From the cell containing the given text, extract its center point as [X, Y] coordinate. 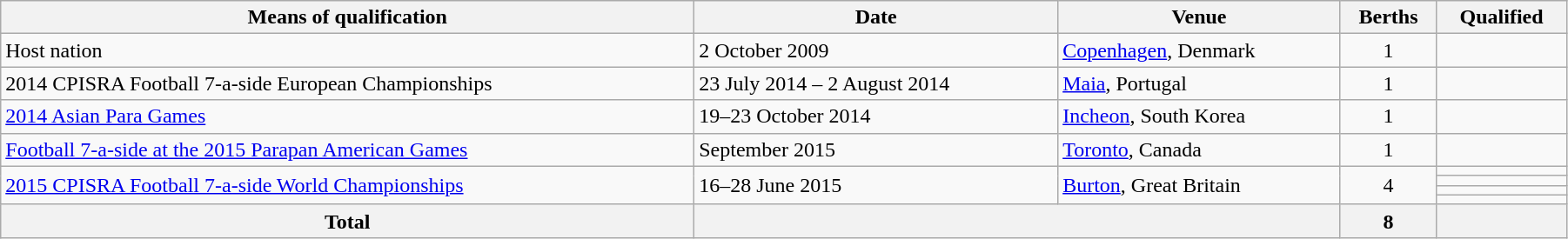
Burton, Great Britain [1199, 185]
Toronto, Canada [1199, 149]
Venue [1199, 17]
2014 Asian Para Games [348, 116]
September 2015 [876, 149]
Football 7-a-side at the 2015 Parapan American Games [348, 149]
Maia, Portugal [1199, 83]
Berths [1388, 17]
Total [348, 221]
16–28 June 2015 [876, 185]
Host nation [348, 50]
Date [876, 17]
2015 CPISRA Football 7-a-side World Championships [348, 185]
8 [1388, 221]
Incheon, South Korea [1199, 116]
Means of qualification [348, 17]
19–23 October 2014 [876, 116]
2 October 2009 [876, 50]
Copenhagen, Denmark [1199, 50]
23 July 2014 – 2 August 2014 [876, 83]
2014 CPISRA Football 7-a-side European Championships [348, 83]
Qualified [1502, 17]
4 [1388, 185]
